From the cell containing the given text, extract its center point as [X, Y] coordinate. 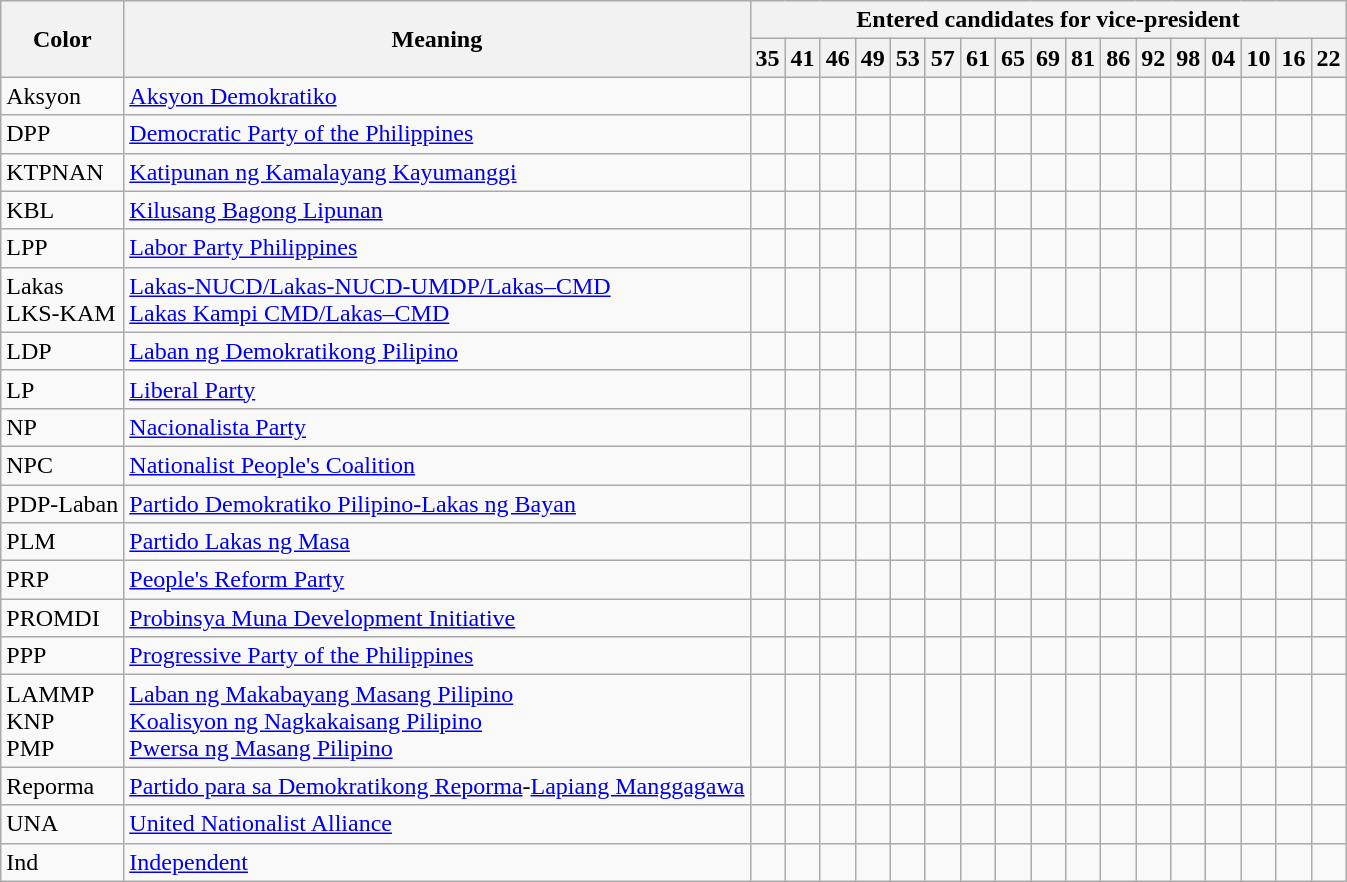
Liberal Party [437, 389]
Nacionalista Party [437, 427]
92 [1154, 58]
Independent [437, 862]
KBL [62, 210]
Nationalist People's Coalition [437, 465]
Laban ng Demokratikong Pilipino [437, 351]
DPP [62, 134]
35 [768, 58]
41 [802, 58]
Aksyon Demokratiko [437, 96]
NPC [62, 465]
LakasLKS-KAM [62, 300]
Democratic Party of the Philippines [437, 134]
Partido para sa Demokratikong Reporma-Lapiang Manggagawa [437, 786]
Lakas-NUCD/Lakas-NUCD-UMDP/Lakas–CMDLakas Kampi CMD/Lakas–CMD [437, 300]
53 [908, 58]
NP [62, 427]
65 [1012, 58]
Reporma [62, 786]
LP [62, 389]
98 [1188, 58]
United Nationalist Alliance [437, 824]
Meaning [437, 39]
People's Reform Party [437, 580]
Partido Demokratiko Pilipino-Lakas ng Bayan [437, 503]
61 [978, 58]
46 [838, 58]
Labor Party Philippines [437, 248]
10 [1258, 58]
81 [1084, 58]
86 [1118, 58]
Partido Lakas ng Masa [437, 542]
LPP [62, 248]
04 [1224, 58]
KTPNAN [62, 172]
PRP [62, 580]
UNA [62, 824]
Aksyon [62, 96]
Color [62, 39]
69 [1048, 58]
Probinsya Muna Development Initiative [437, 618]
Laban ng Makabayang Masang PilipinoKoalisyon ng Nagkakaisang PilipinoPwersa ng Masang Pilipino [437, 721]
Katipunan ng Kamalayang Kayumanggi [437, 172]
Progressive Party of the Philippines [437, 656]
PDP-Laban [62, 503]
57 [942, 58]
Ind [62, 862]
Entered candidates for vice-president [1048, 20]
49 [872, 58]
PPP [62, 656]
22 [1328, 58]
PROMDI [62, 618]
16 [1294, 58]
PLM [62, 542]
LDP [62, 351]
Kilusang Bagong Lipunan [437, 210]
LAMMPKNPPMP [62, 721]
